From the cell containing the given text, extract its center point as (X, Y) coordinate. 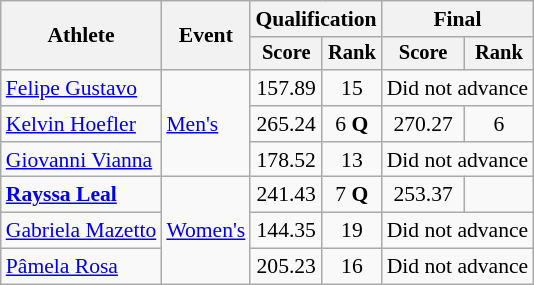
205.23 (286, 267)
Kelvin Hoefler (82, 124)
6 (500, 124)
7 Q (352, 195)
Rayssa Leal (82, 195)
13 (352, 160)
Event (206, 36)
6 Q (352, 124)
Women's (206, 230)
Giovanni Vianna (82, 160)
19 (352, 231)
253.37 (424, 195)
270.27 (424, 124)
Pâmela Rosa (82, 267)
Gabriela Mazetto (82, 231)
265.24 (286, 124)
157.89 (286, 88)
Athlete (82, 36)
Final (458, 19)
178.52 (286, 160)
Felipe Gustavo (82, 88)
15 (352, 88)
Qualification (316, 19)
16 (352, 267)
Men's (206, 124)
241.43 (286, 195)
144.35 (286, 231)
